For the text-containing cell, return its midpoint in (x, y) coordinate format. 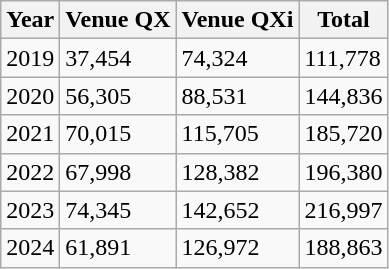
70,015 (118, 134)
Venue QX (118, 20)
115,705 (238, 134)
216,997 (344, 210)
88,531 (238, 96)
2020 (30, 96)
56,305 (118, 96)
2024 (30, 248)
2023 (30, 210)
188,863 (344, 248)
196,380 (344, 172)
2019 (30, 58)
2021 (30, 134)
128,382 (238, 172)
144,836 (344, 96)
61,891 (118, 248)
126,972 (238, 248)
2022 (30, 172)
111,778 (344, 58)
74,345 (118, 210)
142,652 (238, 210)
74,324 (238, 58)
37,454 (118, 58)
185,720 (344, 134)
Total (344, 20)
Year (30, 20)
67,998 (118, 172)
Venue QXi (238, 20)
